Pinpoint the cell where the given text exists, returning its [X, Y] midpoint coordinate. 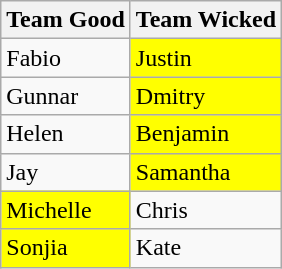
Dmitry [206, 96]
Justin [206, 58]
Sonjia [66, 248]
Chris [206, 210]
Michelle [66, 210]
Kate [206, 248]
Fabio [66, 58]
Team Good [66, 20]
Helen [66, 134]
Gunnar [66, 96]
Team Wicked [206, 20]
Benjamin [206, 134]
Jay [66, 172]
Samantha [206, 172]
